Detect which cell encompasses the target text, then output its (X, Y) center coordinate. 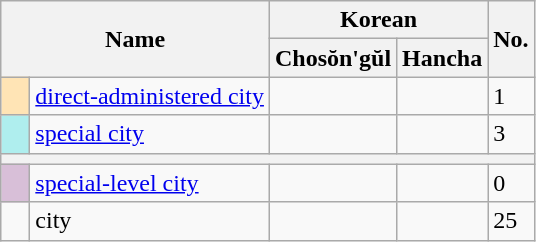
3 (511, 134)
Korean (378, 20)
Chosŏn'gŭl (332, 58)
No. (511, 39)
1 (511, 96)
0 (511, 183)
special city (150, 134)
city (150, 221)
direct-administered city (150, 96)
Hancha (442, 58)
special-level city (150, 183)
25 (511, 221)
Name (136, 39)
